From the cell containing the given text, extract its center point as (X, Y) coordinate. 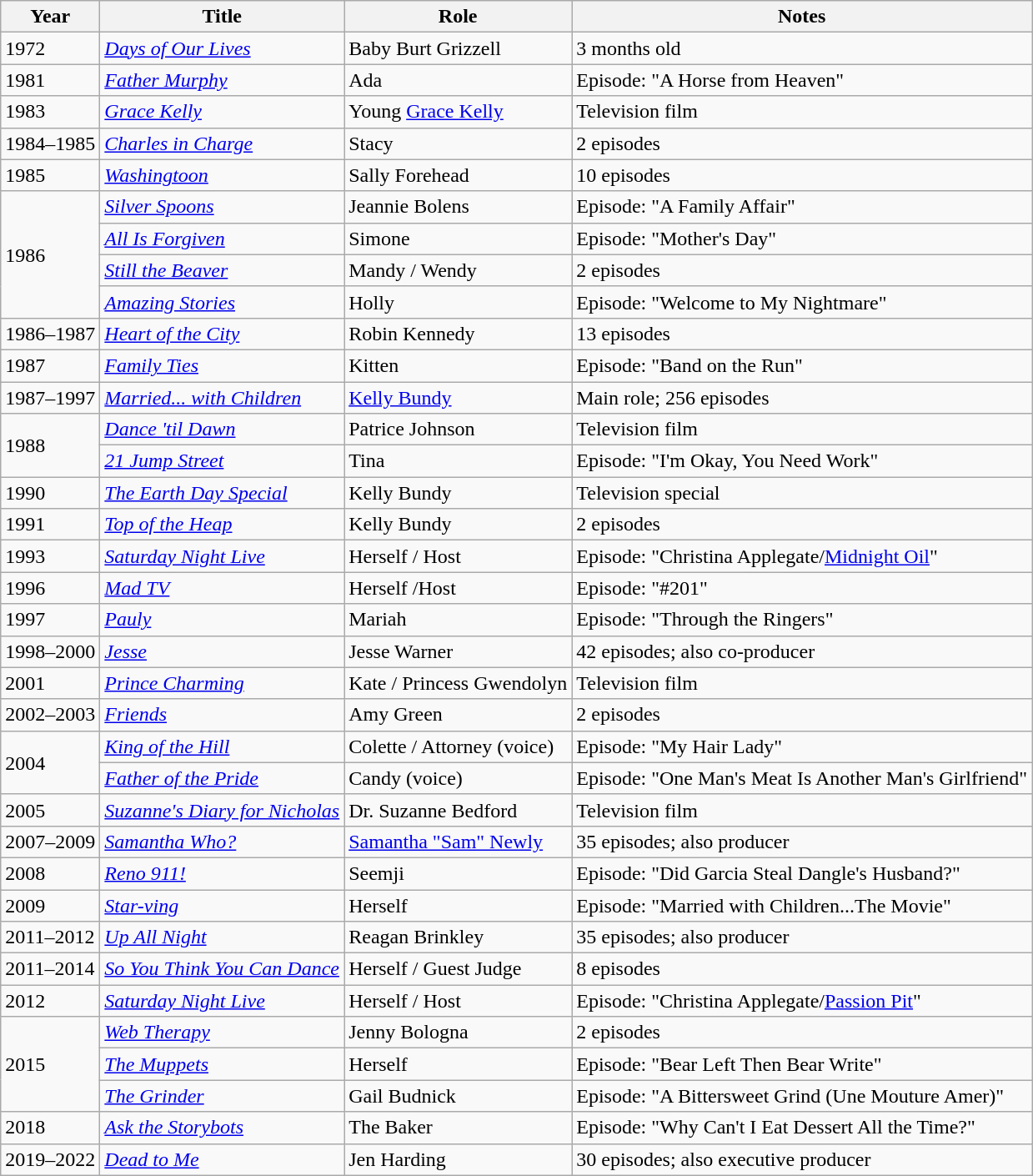
Days of Our Lives (222, 48)
Episode: "Christina Applegate/Passion Pit" (802, 1001)
Seemji (459, 873)
Year (50, 17)
Samantha "Sam" Newly (459, 842)
Suzanne's Diary for Nicholas (222, 810)
Jenny Bologna (459, 1033)
Dead to Me (222, 1159)
Jesse Warner (459, 651)
Television special (802, 493)
Web Therapy (222, 1033)
Washingtoon (222, 175)
Friends (222, 715)
Kitten (459, 365)
Jesse (222, 651)
Episode: "One Man's Meat Is Another Man's Girlfriend" (802, 778)
Episode: "A Family Affair" (802, 207)
Charles in Charge (222, 143)
1985 (50, 175)
Episode: "Did Garcia Steal Dangle's Husband?" (802, 873)
1993 (50, 556)
10 episodes (802, 175)
1988 (50, 445)
13 episodes (802, 334)
Episode: "A Horse from Heaven" (802, 80)
Star-ving (222, 905)
Episode: "Mother's Day" (802, 239)
Episode: "Band on the Run" (802, 365)
Silver Spoons (222, 207)
Episode: "I'm Okay, You Need Work" (802, 461)
Heart of the City (222, 334)
2012 (50, 1001)
Grace Kelly (222, 112)
Mandy / Wendy (459, 270)
Title (222, 17)
Young Grace Kelly (459, 112)
So You Think You Can Dance (222, 969)
Gail Budnick (459, 1096)
2009 (50, 905)
1986–1987 (50, 334)
30 episodes; also executive producer (802, 1159)
Mariah (459, 620)
1990 (50, 493)
Father Murphy (222, 80)
1984–1985 (50, 143)
Episode: "Welcome to My Nightmare" (802, 302)
Main role; 256 episodes (802, 398)
Simone (459, 239)
Episode: "Married with Children...The Movie" (802, 905)
Baby Burt Grizzell (459, 48)
Top of the Heap (222, 525)
The Muppets (222, 1064)
Herself /Host (459, 588)
Holly (459, 302)
Robin Kennedy (459, 334)
1991 (50, 525)
21 Jump Street (222, 461)
1983 (50, 112)
2004 (50, 762)
2019–2022 (50, 1159)
42 episodes; also co-producer (802, 651)
The Grinder (222, 1096)
Episode: "A Bittersweet Grind (Une Mouture Amer)" (802, 1096)
1997 (50, 620)
1972 (50, 48)
The Baker (459, 1128)
Pauly (222, 620)
Candy (voice) (459, 778)
Amy Green (459, 715)
2011–2012 (50, 937)
Patrice Johnson (459, 430)
1987 (50, 365)
Episode: "Christina Applegate/Midnight Oil" (802, 556)
Episode: "Through the Ringers" (802, 620)
Samantha Who? (222, 842)
8 episodes (802, 969)
1986 (50, 254)
2015 (50, 1064)
2007–2009 (50, 842)
Amazing Stories (222, 302)
Prince Charming (222, 683)
Episode: "#201" (802, 588)
Up All Night (222, 937)
2011–2014 (50, 969)
Role (459, 17)
Ada (459, 80)
1998–2000 (50, 651)
Kate / Princess Gwendolyn (459, 683)
Episode: "My Hair Lady" (802, 746)
2008 (50, 873)
Colette / Attorney (voice) (459, 746)
Stacy (459, 143)
The Earth Day Special (222, 493)
Herself / Guest Judge (459, 969)
Dance 'til Dawn (222, 430)
Mad TV (222, 588)
Episode: "Why Can't I Eat Dessert All the Time?" (802, 1128)
Married... with Children (222, 398)
Reagan Brinkley (459, 937)
Still the Beaver (222, 270)
Notes (802, 17)
Reno 911! (222, 873)
Jeannie Bolens (459, 207)
2002–2003 (50, 715)
3 months old (802, 48)
Episode: "Bear Left Then Bear Write" (802, 1064)
2005 (50, 810)
1981 (50, 80)
Jen Harding (459, 1159)
All Is Forgiven (222, 239)
Family Ties (222, 365)
1996 (50, 588)
Ask the Storybots (222, 1128)
Father of the Pride (222, 778)
Sally Forehead (459, 175)
Tina (459, 461)
1987–1997 (50, 398)
Dr. Suzanne Bedford (459, 810)
2001 (50, 683)
2018 (50, 1128)
King of the Hill (222, 746)
